Scan for the cell matching the given text and deliver its (X, Y) coordinate at center. 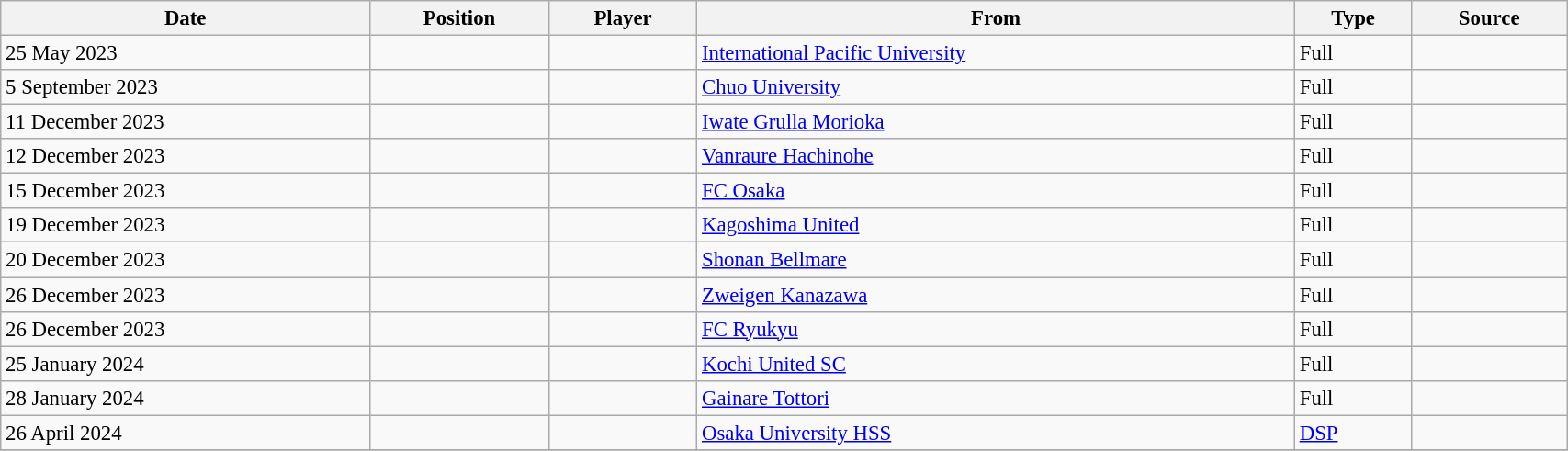
Shonan Bellmare (996, 260)
DSP (1352, 433)
19 December 2023 (186, 225)
25 January 2024 (186, 364)
Osaka University HSS (996, 433)
Iwate Grulla Morioka (996, 122)
26 April 2024 (186, 433)
Zweigen Kanazawa (996, 295)
25 May 2023 (186, 53)
15 December 2023 (186, 191)
From (996, 18)
Vanraure Hachinohe (996, 156)
Type (1352, 18)
Player (623, 18)
Kochi United SC (996, 364)
FC Ryukyu (996, 329)
20 December 2023 (186, 260)
5 September 2023 (186, 87)
28 January 2024 (186, 398)
Date (186, 18)
11 December 2023 (186, 122)
Kagoshima United (996, 225)
12 December 2023 (186, 156)
Source (1490, 18)
Gainare Tottori (996, 398)
FC Osaka (996, 191)
International Pacific University (996, 53)
Chuo University (996, 87)
Position (459, 18)
